Return (x, y) of the center of cell containing provided text 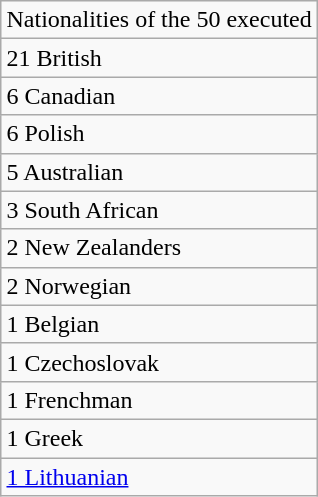
Nationalities of the 50 executed (159, 20)
5 Australian (159, 172)
6 Polish (159, 134)
1 Lithuanian (159, 477)
2 Norwegian (159, 286)
1 Belgian (159, 324)
3 South African (159, 210)
1 Frenchman (159, 400)
2 New Zealanders (159, 248)
1 Greek (159, 438)
21 British (159, 58)
1 Czechoslovak (159, 362)
6 Canadian (159, 96)
